Find where the given text appears and provide that cell's center as [X, Y] coordinate. 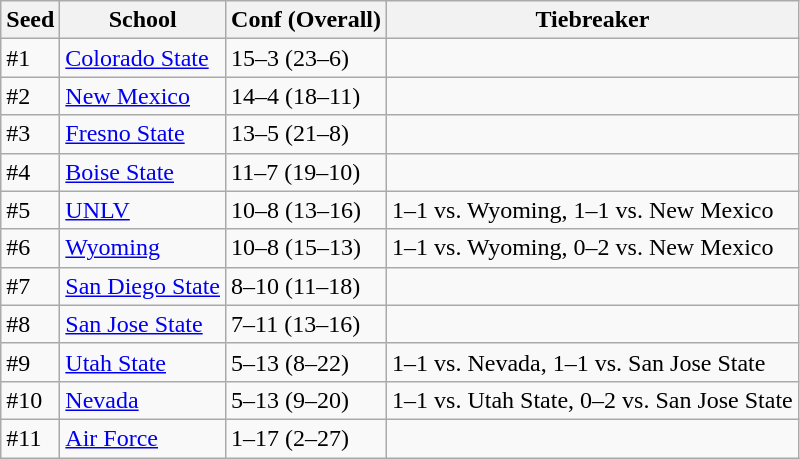
#7 [30, 286]
#3 [30, 134]
8–10 (11–18) [306, 286]
#11 [30, 438]
Wyoming [143, 248]
Boise State [143, 172]
Utah State [143, 362]
1–1 vs. Wyoming, 1–1 vs. New Mexico [593, 210]
7–11 (13–16) [306, 324]
Colorado State [143, 58]
5–13 (8–22) [306, 362]
#1 [30, 58]
UNLV [143, 210]
#8 [30, 324]
13–5 (21–8) [306, 134]
New Mexico [143, 96]
15–3 (23–6) [306, 58]
Tiebreaker [593, 20]
Seed [30, 20]
School [143, 20]
1–1 vs. Wyoming, 0–2 vs. New Mexico [593, 248]
1–1 vs. Utah State, 0–2 vs. San Jose State [593, 400]
Conf (Overall) [306, 20]
Nevada [143, 400]
#9 [30, 362]
10–8 (13–16) [306, 210]
San Jose State [143, 324]
11–7 (19–10) [306, 172]
#2 [30, 96]
#6 [30, 248]
1–1 vs. Nevada, 1–1 vs. San Jose State [593, 362]
Fresno State [143, 134]
1–17 (2–27) [306, 438]
#5 [30, 210]
San Diego State [143, 286]
14–4 (18–11) [306, 96]
Air Force [143, 438]
#10 [30, 400]
10–8 (15–13) [306, 248]
5–13 (9–20) [306, 400]
#4 [30, 172]
